For the text-containing cell, return its midpoint in [x, y] coordinate format. 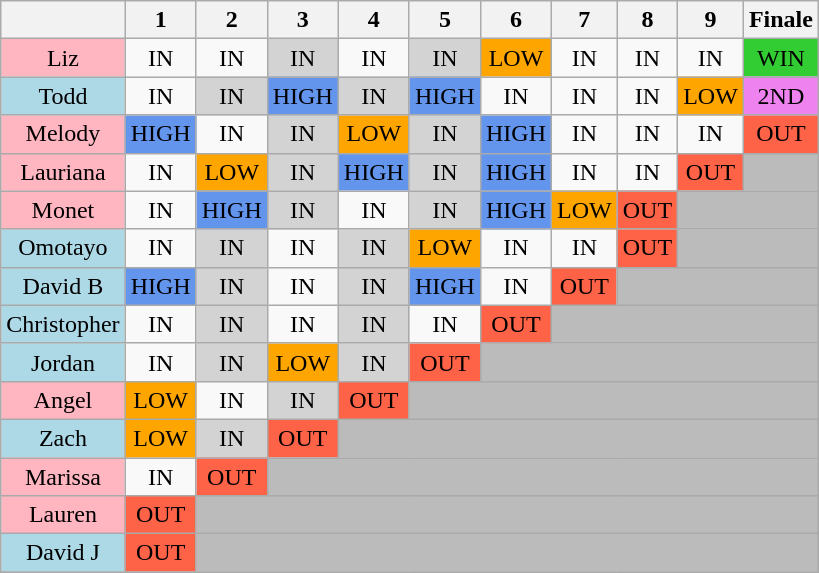
Marissa [63, 477]
Jordan [63, 362]
Finale [780, 20]
Todd [63, 96]
Melody [63, 134]
Liz [63, 58]
1 [160, 20]
Lauriana [63, 172]
6 [516, 20]
WIN [780, 58]
5 [444, 20]
9 [711, 20]
David B [63, 286]
Monet [63, 210]
Omotayo [63, 248]
Lauren [63, 515]
Angel [63, 400]
David J [63, 553]
2ND [780, 96]
Zach [63, 438]
7 [585, 20]
4 [374, 20]
2 [232, 20]
8 [647, 20]
Christopher [63, 324]
3 [302, 20]
